Find where the given text appears and provide that cell's center as (x, y) coordinate. 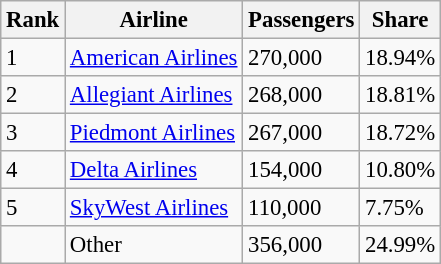
18.72% (400, 133)
Allegiant Airlines (154, 95)
Rank (33, 20)
110,000 (302, 208)
American Airlines (154, 58)
18.94% (400, 58)
7.75% (400, 208)
Piedmont Airlines (154, 133)
270,000 (302, 58)
268,000 (302, 95)
5 (33, 208)
24.99% (400, 245)
356,000 (302, 245)
Other (154, 245)
Airline (154, 20)
Passengers (302, 20)
3 (33, 133)
10.80% (400, 170)
4 (33, 170)
2 (33, 95)
18.81% (400, 95)
SkyWest Airlines (154, 208)
154,000 (302, 170)
Share (400, 20)
Delta Airlines (154, 170)
267,000 (302, 133)
1 (33, 58)
